Pinpoint the cell where the given text exists, returning its (x, y) midpoint coordinate. 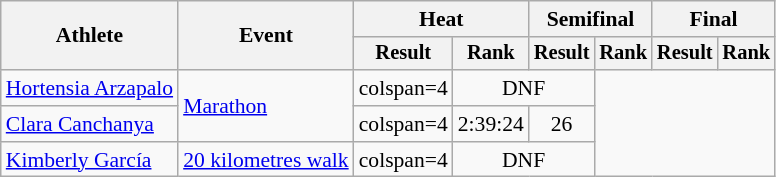
DNF (524, 88)
Final (714, 19)
Hortensia Arzapalo (90, 88)
Marathon (266, 106)
2:39:24 (491, 124)
Athlete (90, 36)
Clara Canchanya (90, 124)
Event (266, 36)
Semifinal (590, 19)
Heat (442, 19)
26 (562, 124)
